Return (x, y) of the center of cell containing provided text 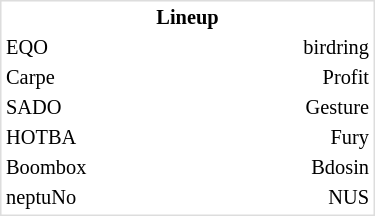
Boombox (64, 168)
Bdosin (310, 168)
neptuNo (64, 198)
birdring (310, 48)
Lineup (188, 18)
Profit (310, 78)
SADO (64, 108)
Carpe (64, 78)
NUS (310, 198)
Fury (310, 138)
HOTBA (64, 138)
Gesture (310, 108)
EQO (64, 48)
